Return (X, Y) of the center of cell containing provided text 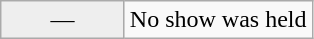
— (63, 20)
No show was held (218, 20)
